Output the [x, y] coordinate of the center of the cell containing the given text.  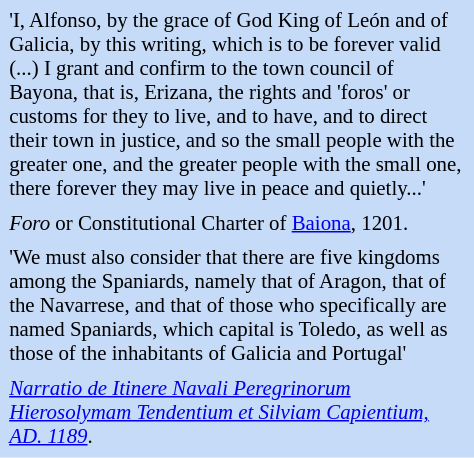
Foro or Constitutional Charter of Baiona, 1201. [238, 224]
Narratio de Itinere Navali Peregrinorum Hierosolymam Tendentium et Silviam Capientium, AD. 1189. [238, 412]
